Identify which cell holds the provided text, then report its (X, Y) central coordinate. 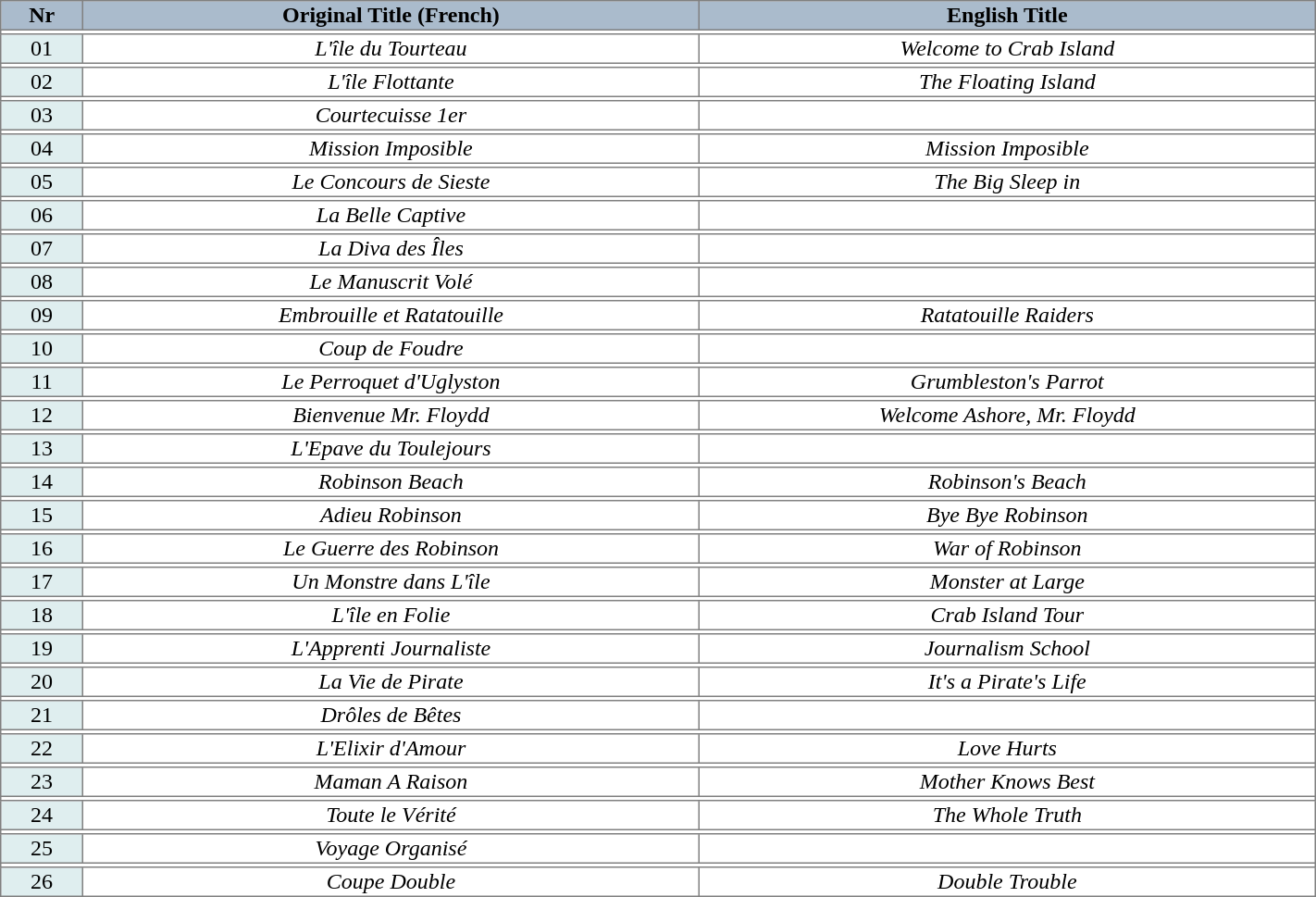
25 (43, 849)
Mother Knows Best (1007, 782)
21 (43, 716)
Ratatouille Raiders (1007, 316)
Grumbleston's Parrot (1007, 382)
Voyage Organisé (391, 849)
L'île Flottante (391, 82)
Bye Bye Robinson (1007, 516)
L'Elixir d'Amour (391, 749)
15 (43, 516)
Original Title (French) (391, 16)
03 (43, 116)
The Floating Island (1007, 82)
La Vie de Pirate (391, 682)
Drôles de Bêtes (391, 716)
L'île du Tourteau (391, 49)
Double Trouble (1007, 882)
Le Concours de Sieste (391, 182)
Courtecuisse 1er (391, 116)
01 (43, 49)
Crab Island Tour (1007, 616)
Maman A Raison (391, 782)
08 (43, 282)
The Whole Truth (1007, 816)
06 (43, 216)
24 (43, 816)
16 (43, 549)
20 (43, 682)
17 (43, 582)
Robinson's Beach (1007, 482)
Coupe Double (391, 882)
05 (43, 182)
The Big Sleep in (1007, 182)
02 (43, 82)
23 (43, 782)
18 (43, 616)
Embrouille et Ratatouille (391, 316)
10 (43, 349)
Journalism School (1007, 649)
13 (43, 449)
26 (43, 882)
22 (43, 749)
Le Guerre des Robinson (391, 549)
La Diva des Îles (391, 249)
Un Monstre dans L'île (391, 582)
Coup de Foudre (391, 349)
14 (43, 482)
07 (43, 249)
Welcome Ashore, Mr. Floydd (1007, 416)
La Belle Captive (391, 216)
Robinson Beach (391, 482)
12 (43, 416)
Adieu Robinson (391, 516)
L'île en Folie (391, 616)
09 (43, 316)
19 (43, 649)
11 (43, 382)
L'Epave du Toulejours (391, 449)
Bienvenue Mr. Floydd (391, 416)
Monster at Large (1007, 582)
English Title (1007, 16)
Le Manuscrit Volé (391, 282)
It's a Pirate's Life (1007, 682)
Love Hurts (1007, 749)
Le Perroquet d'Uglyston (391, 382)
L'Apprenti Journaliste (391, 649)
Nr (43, 16)
Toute le Vérité (391, 816)
04 (43, 149)
War of Robinson (1007, 549)
Welcome to Crab Island (1007, 49)
